Detect which cell encompasses the target text, then output its (X, Y) center coordinate. 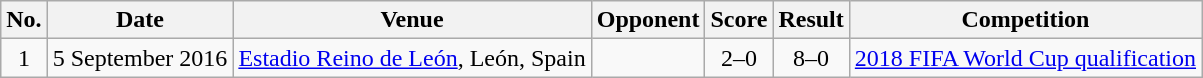
Score (739, 20)
2–0 (739, 58)
No. (24, 20)
5 September 2016 (140, 58)
Competition (1025, 20)
Result (811, 20)
1 (24, 58)
2018 FIFA World Cup qualification (1025, 58)
Estadio Reino de León, León, Spain (412, 58)
8–0 (811, 58)
Date (140, 20)
Opponent (648, 20)
Venue (412, 20)
